For the text-containing cell, return its midpoint in [x, y] coordinate format. 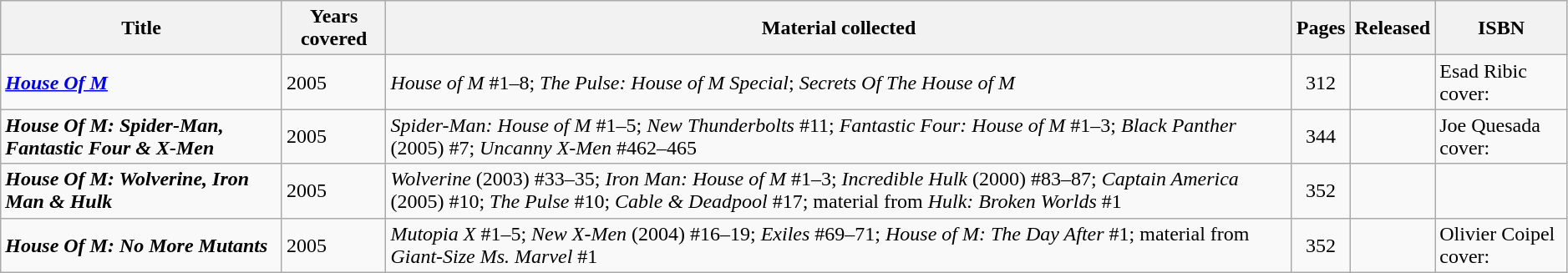
House Of M: Spider-Man, Fantastic Four & X-Men [142, 137]
Material collected [839, 28]
Olivier Coipel cover: [1502, 245]
Pages [1321, 28]
ISBN [1502, 28]
312 [1321, 82]
Years covered [333, 28]
344 [1321, 137]
House Of M: Wolverine, Iron Man & Hulk [142, 190]
House Of M [142, 82]
House of M #1–8; The Pulse: House of M Special; Secrets Of The House of M [839, 82]
Esad Ribic cover: [1502, 82]
Spider-Man: House of M #1–5; New Thunderbolts #11; Fantastic Four: House of M #1–3; Black Panther (2005) #7; Uncanny X-Men #462–465 [839, 137]
Joe Quesada cover: [1502, 137]
Title [142, 28]
Released [1393, 28]
House Of M: No More Mutants [142, 245]
Mutopia X #1–5; New X-Men (2004) #16–19; Exiles #69–71; House of M: The Day After #1; material from Giant-Size Ms. Marvel #1 [839, 245]
